Return the [x, y] coordinate for the center point of the cell that contains the specified text.  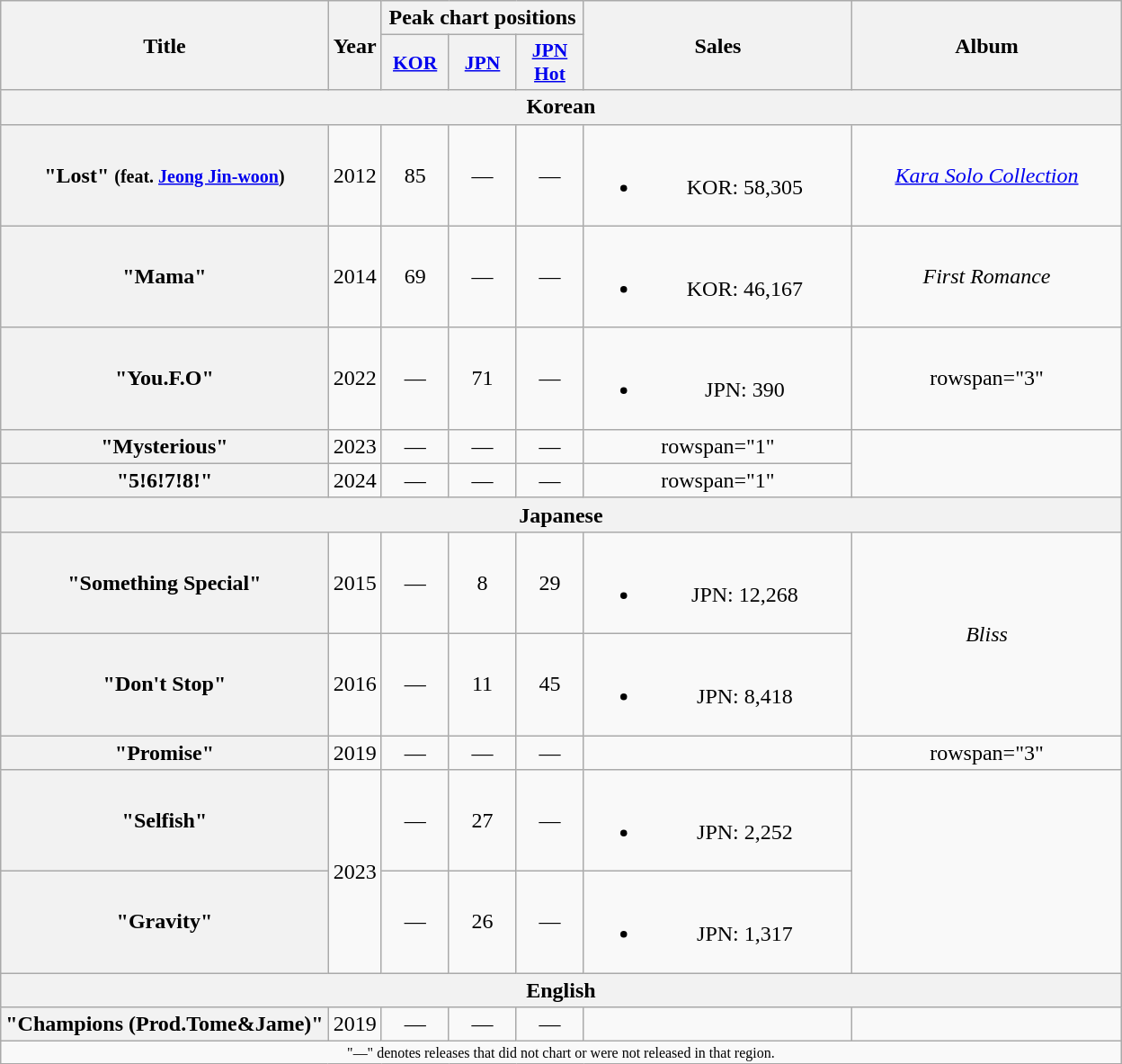
Korean [561, 107]
JPN [482, 63]
"Gravity" [165, 923]
KOR: 58,305 [717, 174]
2014 [354, 277]
29 [550, 583]
Peak chart positions [482, 18]
71 [482, 378]
KOR: 46,167 [717, 277]
JPN: 390 [717, 378]
11 [482, 684]
"Lost" (feat. Jeong Jin-woon) [165, 174]
Sales [717, 45]
Year [354, 45]
Album [987, 45]
JPNHot [550, 63]
"Mysterious" [165, 446]
27 [482, 820]
JPN: 12,268 [717, 583]
JPN: 2,252 [717, 820]
26 [482, 923]
2016 [354, 684]
JPN: 8,418 [717, 684]
"Something Special" [165, 583]
"5!6!7!8!" [165, 480]
"—" denotes releases that did not chart or were not released in that region. [561, 1052]
2012 [354, 174]
"Selfish" [165, 820]
"Promise" [165, 753]
"Mama" [165, 277]
2015 [354, 583]
First Romance [987, 277]
2024 [354, 480]
"Don't Stop" [165, 684]
KOR [415, 63]
85 [415, 174]
Bliss [987, 633]
JPN: 1,317 [717, 923]
8 [482, 583]
"Champions (Prod.Tome&Jame)" [165, 1024]
"You.F.O" [165, 378]
Title [165, 45]
English [561, 990]
69 [415, 277]
Japanese [561, 514]
45 [550, 684]
Kara Solo Collection [987, 174]
2022 [354, 378]
